Pinpoint the cell where the given text exists, returning its [x, y] midpoint coordinate. 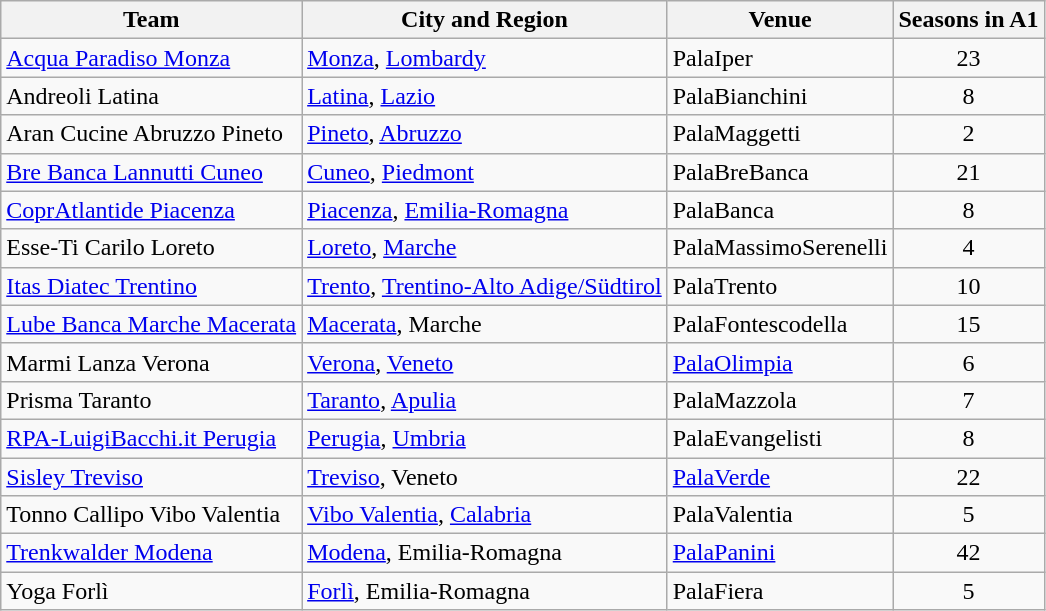
PalaBianchini [780, 96]
PalaValentia [780, 515]
Modena, Emilia-Romagna [485, 553]
PalaOlimpia [780, 362]
Prisma Taranto [152, 400]
Vibo Valentia, Calabria [485, 515]
PalaIper [780, 58]
PalaMassimoSerenelli [780, 248]
CoprAtlantide Piacenza [152, 210]
PalaFiera [780, 591]
Marmi Lanza Verona [152, 362]
Latina, Lazio [485, 96]
4 [968, 248]
Cuneo, Piedmont [485, 172]
10 [968, 286]
PalaBreBanca [780, 172]
22 [968, 477]
PalaPanini [780, 553]
21 [968, 172]
23 [968, 58]
Taranto, Apulia [485, 400]
Yoga Forlì [152, 591]
Monza, Lombardy [485, 58]
RPA-LuigiBacchi.it Perugia [152, 438]
Trento, Trentino-Alto Adige/Südtirol [485, 286]
15 [968, 324]
Macerata, Marche [485, 324]
Sisley Treviso [152, 477]
Andreoli Latina [152, 96]
PalaEvangelisti [780, 438]
PalaMazzola [780, 400]
Verona, Veneto [485, 362]
PalaTrento [780, 286]
Esse-Ti Carilo Loreto [152, 248]
City and Region [485, 20]
Lube Banca Marche Macerata [152, 324]
Forlì, Emilia-Romagna [485, 591]
Perugia, Umbria [485, 438]
Team [152, 20]
Pineto, Abruzzo [485, 134]
6 [968, 362]
Piacenza, Emilia-Romagna [485, 210]
Treviso, Veneto [485, 477]
PalaBanca [780, 210]
Aran Cucine Abruzzo Pineto [152, 134]
Trenkwalder Modena [152, 553]
PalaVerde [780, 477]
Loreto, Marche [485, 248]
Tonno Callipo Vibo Valentia [152, 515]
Venue [780, 20]
42 [968, 553]
Acqua Paradiso Monza [152, 58]
Itas Diatec Trentino [152, 286]
7 [968, 400]
2 [968, 134]
PalaFontescodella [780, 324]
PalaMaggetti [780, 134]
Bre Banca Lannutti Cuneo [152, 172]
Seasons in A1 [968, 20]
